Determine the [x, y] coordinate at the center of the cell enclosing the given text.  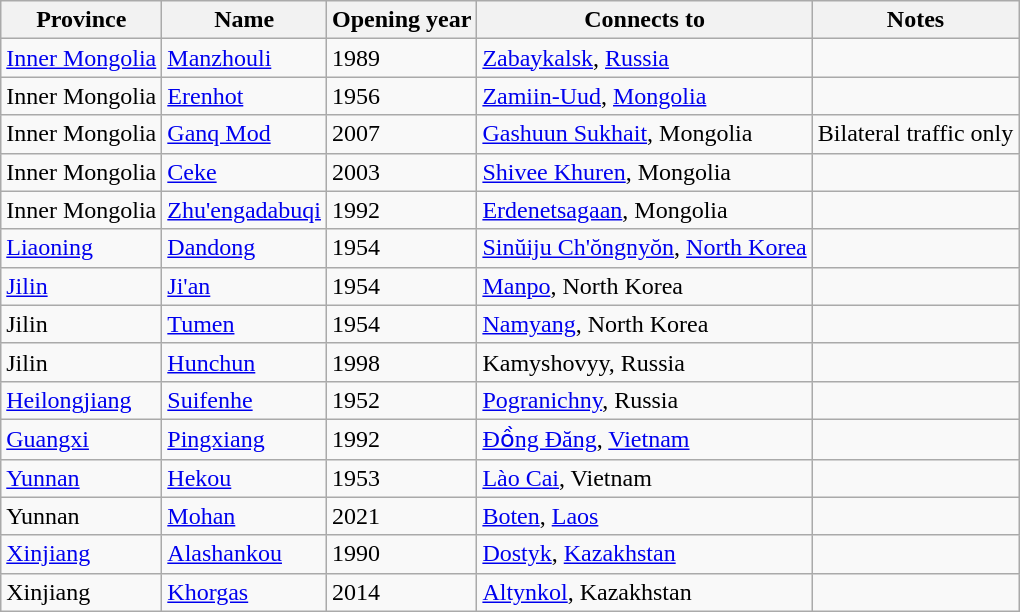
1998 [401, 362]
Pogranichny, Russia [644, 400]
Tumen [244, 324]
Hunchun [244, 362]
1989 [401, 58]
Kamyshovyy, Russia [644, 362]
Dandong [244, 248]
Bilateral traffic only [916, 134]
Province [82, 20]
1953 [401, 478]
Hekou [244, 478]
Opening year [401, 20]
2007 [401, 134]
Erdenetsagaan, Mongolia [644, 210]
Shivee Khuren, Mongolia [644, 172]
Liaoning [82, 248]
Boten, Laos [644, 516]
Connects to [644, 20]
Manpo, North Korea [644, 286]
Lào Cai, Vietnam [644, 478]
Heilongjiang [82, 400]
Name [244, 20]
Erenhot [244, 96]
Gashuun Sukhait, Mongolia [644, 134]
Suifenhe [244, 400]
1990 [401, 554]
Namyang, North Korea [644, 324]
Guangxi [82, 439]
2014 [401, 592]
Altynkol, Kazakhstan [644, 592]
Ganq Mod [244, 134]
Ceke [244, 172]
Ji'an [244, 286]
Sinŭiju Ch'ŏngnyŏn, North Korea [644, 248]
Zhu'engadabuqi [244, 210]
Đồng Đăng, Vietnam [644, 439]
1952 [401, 400]
1956 [401, 96]
Notes [916, 20]
Zamiin-Uud, Mongolia [644, 96]
Dostyk, Kazakhstan [644, 554]
2003 [401, 172]
2021 [401, 516]
Zabaykalsk, Russia [644, 58]
Manzhouli [244, 58]
Alashankou [244, 554]
Mohan [244, 516]
Pingxiang [244, 439]
Khorgas [244, 592]
